Pinpoint the cell where the given text exists, returning its (x, y) midpoint coordinate. 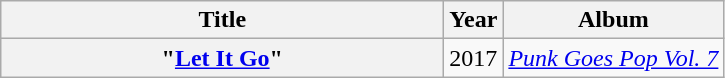
Year (474, 20)
2017 (474, 58)
Title (222, 20)
Album (614, 20)
"Let It Go" (222, 58)
Punk Goes Pop Vol. 7 (614, 58)
